Identify which cell holds the provided text, then report its (X, Y) central coordinate. 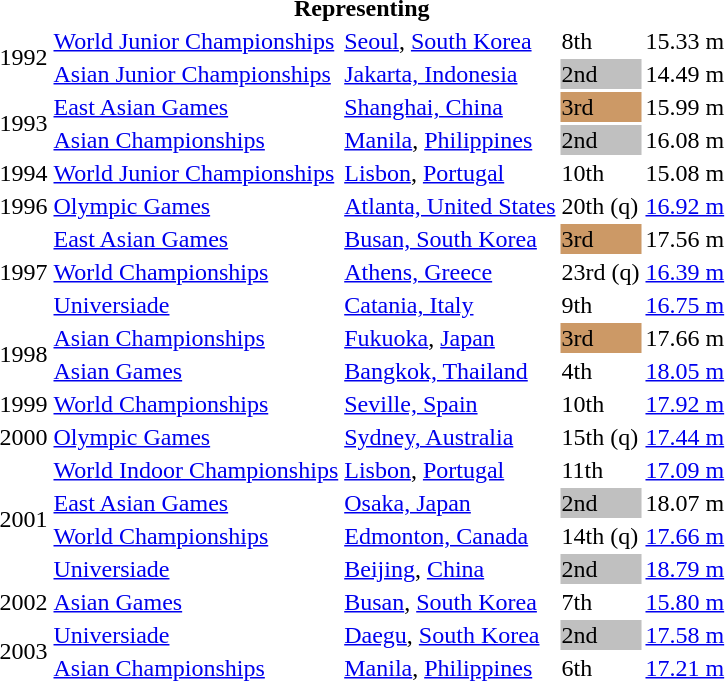
7th (600, 602)
Asian Junior Championships (196, 74)
8th (600, 41)
Seoul, South Korea (450, 41)
Beijing, China (450, 569)
Sydney, Australia (450, 437)
14th (q) (600, 536)
20th (q) (600, 206)
Edmonton, Canada (450, 536)
Catania, Italy (450, 305)
Osaka, Japan (450, 503)
Daegu, South Korea (450, 635)
23rd (q) (600, 272)
Fukuoka, Japan (450, 338)
Atlanta, United States (450, 206)
Shanghai, China (450, 107)
Bangkok, Thailand (450, 371)
Manila, Philippines (450, 140)
15th (q) (600, 437)
4th (600, 371)
Jakarta, Indonesia (450, 74)
11th (600, 470)
9th (600, 305)
World Indoor Championships (196, 470)
Athens, Greece (450, 272)
Seville, Spain (450, 404)
